For the text-containing cell, return its midpoint in [x, y] coordinate format. 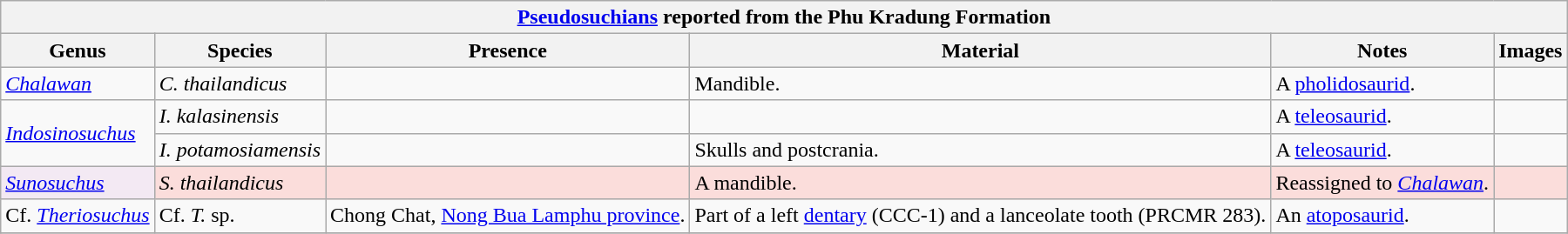
Cf. Theriosuchus [78, 216]
Chalawan [78, 84]
Chong Chat, Nong Bua Lamphu province. [508, 216]
An atoposaurid. [1382, 216]
Mandible. [981, 84]
I. potamosiamensis [240, 150]
Images [1531, 50]
S. thailandicus [240, 183]
Sunosuchus [78, 183]
Part of a left dentary (CCC-1) and a lanceolate tooth (PRCMR 283). [981, 216]
Presence [508, 50]
Indosinosuchus [78, 133]
Genus [78, 50]
Material [981, 50]
I. kalasinensis [240, 117]
Species [240, 50]
A mandible. [981, 183]
Cf. T. sp. [240, 216]
Notes [1382, 50]
Skulls and postcrania. [981, 150]
Pseudosuchians reported from the Phu Kradung Formation [784, 17]
Reassigned to Chalawan. [1382, 183]
C. thailandicus [240, 84]
A pholidosaurid. [1382, 84]
